Provide the (X, Y) coordinate of the cell's center where the given text is located.  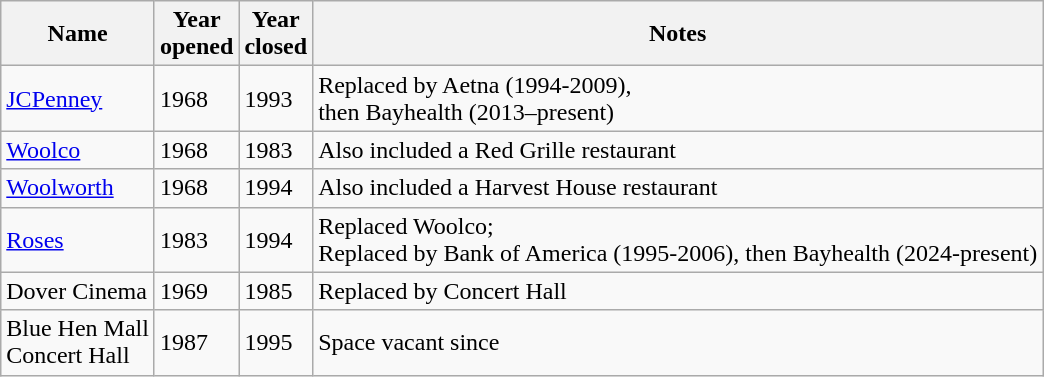
1985 (276, 291)
Notes (678, 34)
Replaced by Aetna (1994-2009),then Bayhealth (2013–present) (678, 98)
Blue Hen MallConcert Hall (78, 342)
Also included a Red Grille restaurant (678, 150)
1995 (276, 342)
Yearclosed (276, 34)
JCPenney (78, 98)
Roses (78, 240)
1993 (276, 98)
Replaced by Concert Hall (678, 291)
Yearopened (196, 34)
Replaced Woolco;Replaced by Bank of America (1995-2006), then Bayhealth (2024-present) (678, 240)
Woolco (78, 150)
1969 (196, 291)
Also included a Harvest House restaurant (678, 188)
1987 (196, 342)
Woolworth (78, 188)
Name (78, 34)
Space vacant since (678, 342)
Dover Cinema (78, 291)
